Output the [X, Y] coordinate of the center of the cell containing the given text.  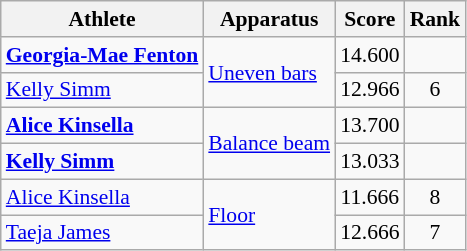
7 [436, 233]
6 [436, 90]
12.966 [370, 90]
12.666 [370, 233]
14.600 [370, 55]
13.700 [370, 126]
Taeja James [102, 233]
8 [436, 197]
Rank [436, 19]
Floor [269, 214]
Athlete [102, 19]
11.666 [370, 197]
Georgia-Mae Fenton [102, 55]
Score [370, 19]
Balance beam [269, 144]
13.033 [370, 162]
Uneven bars [269, 72]
Apparatus [269, 19]
